Scan for the cell matching the given text and deliver its [x, y] coordinate at center. 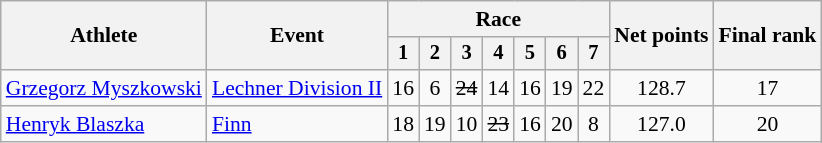
1 [403, 54]
Lechner Division II [297, 88]
2 [435, 54]
Event [297, 36]
Finn [297, 124]
Net points [661, 36]
Athlete [104, 36]
4 [498, 54]
128.7 [661, 88]
8 [594, 124]
Grzegorz Myszkowski [104, 88]
22 [594, 88]
7 [594, 54]
18 [403, 124]
24 [467, 88]
Final rank [768, 36]
127.0 [661, 124]
5 [530, 54]
3 [467, 54]
Race [498, 19]
10 [467, 124]
17 [768, 88]
23 [498, 124]
14 [498, 88]
Henryk Blaszka [104, 124]
